Determine the [x, y] coordinate at the center of the cell enclosing the given text.  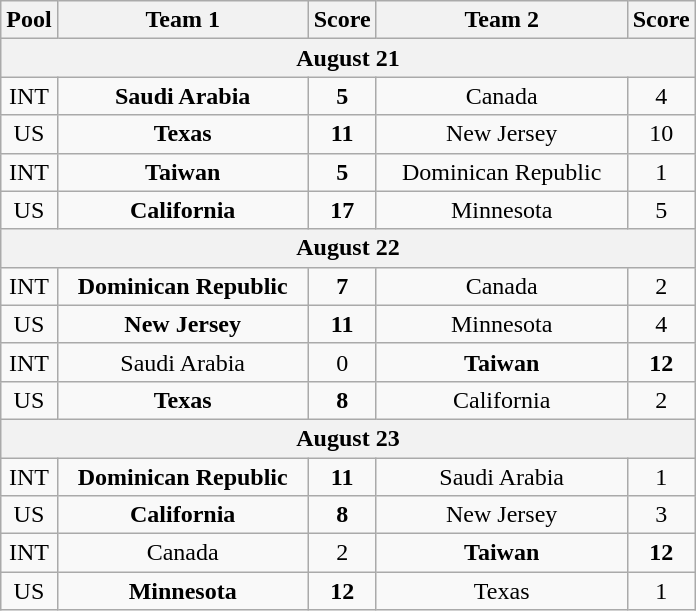
August 21 [348, 58]
0 [342, 362]
3 [661, 515]
10 [661, 134]
Pool [29, 20]
August 22 [348, 248]
August 23 [348, 438]
17 [342, 210]
Team 1 [182, 20]
7 [342, 286]
Team 2 [502, 20]
